Capture the cell that displays the provided text and extract its [x, y] central coordinate. 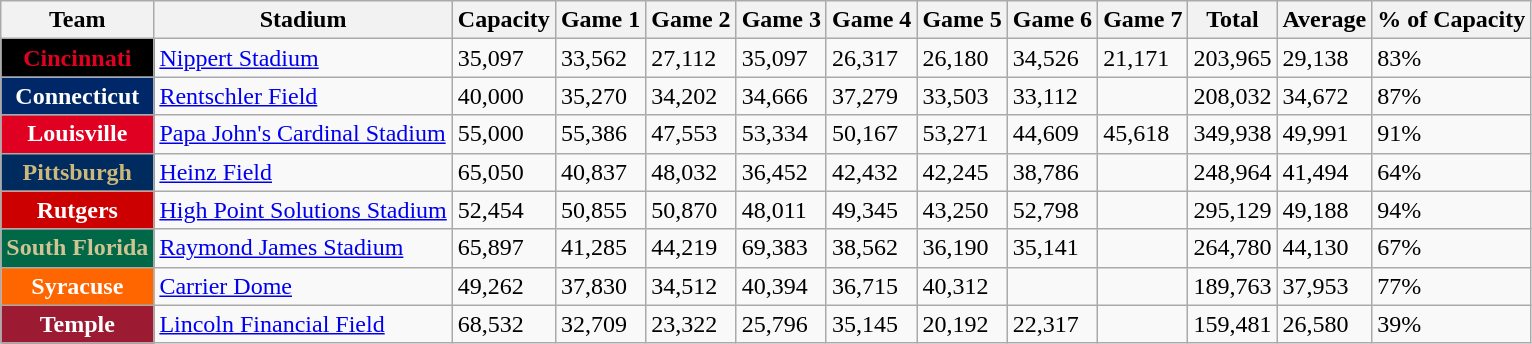
Game 4 [871, 20]
Pittsburgh [78, 172]
55,386 [600, 134]
23,322 [691, 324]
Team [78, 20]
20,192 [962, 324]
94% [1452, 210]
26,180 [962, 58]
Rentschler Field [303, 96]
77% [1452, 286]
Papa John's Cardinal Stadium [303, 134]
50,167 [871, 134]
37,279 [871, 96]
42,432 [871, 172]
50,855 [600, 210]
203,965 [1232, 58]
65,050 [504, 172]
26,580 [1324, 324]
22,317 [1052, 324]
39% [1452, 324]
35,145 [871, 324]
26,317 [871, 58]
65,897 [504, 248]
38,562 [871, 248]
36,190 [962, 248]
248,964 [1232, 172]
49,991 [1324, 134]
43,250 [962, 210]
44,219 [691, 248]
35,270 [600, 96]
42,245 [962, 172]
Game 5 [962, 20]
44,609 [1052, 134]
48,032 [691, 172]
47,553 [691, 134]
Cincinnati [78, 58]
37,953 [1324, 286]
High Point Solutions Stadium [303, 210]
34,512 [691, 286]
40,000 [504, 96]
Capacity [504, 20]
50,870 [691, 210]
40,837 [600, 172]
33,503 [962, 96]
Game 6 [1052, 20]
33,562 [600, 58]
55,000 [504, 134]
32,709 [600, 324]
21,171 [1143, 58]
37,830 [600, 286]
35,141 [1052, 248]
40,394 [781, 286]
52,454 [504, 210]
Temple [78, 324]
Nippert Stadium [303, 58]
53,271 [962, 134]
South Florida [78, 248]
208,032 [1232, 96]
349,938 [1232, 134]
Connecticut [78, 96]
34,666 [781, 96]
41,285 [600, 248]
189,763 [1232, 286]
Stadium [303, 20]
36,715 [871, 286]
Raymond James Stadium [303, 248]
40,312 [962, 286]
Total [1232, 20]
Lincoln Financial Field [303, 324]
Game 3 [781, 20]
68,532 [504, 324]
Game 2 [691, 20]
% of Capacity [1452, 20]
83% [1452, 58]
159,481 [1232, 324]
Average [1324, 20]
49,188 [1324, 210]
34,526 [1052, 58]
34,202 [691, 96]
69,383 [781, 248]
25,796 [781, 324]
27,112 [691, 58]
91% [1452, 134]
29,138 [1324, 58]
52,798 [1052, 210]
Syracuse [78, 286]
64% [1452, 172]
67% [1452, 248]
44,130 [1324, 248]
48,011 [781, 210]
38,786 [1052, 172]
295,129 [1232, 210]
Rutgers [78, 210]
87% [1452, 96]
Carrier Dome [303, 286]
49,262 [504, 286]
36,452 [781, 172]
Louisville [78, 134]
33,112 [1052, 96]
41,494 [1324, 172]
Heinz Field [303, 172]
Game 1 [600, 20]
45,618 [1143, 134]
264,780 [1232, 248]
49,345 [871, 210]
34,672 [1324, 96]
Game 7 [1143, 20]
53,334 [781, 134]
